From the cell containing the given text, extract its center point as [x, y] coordinate. 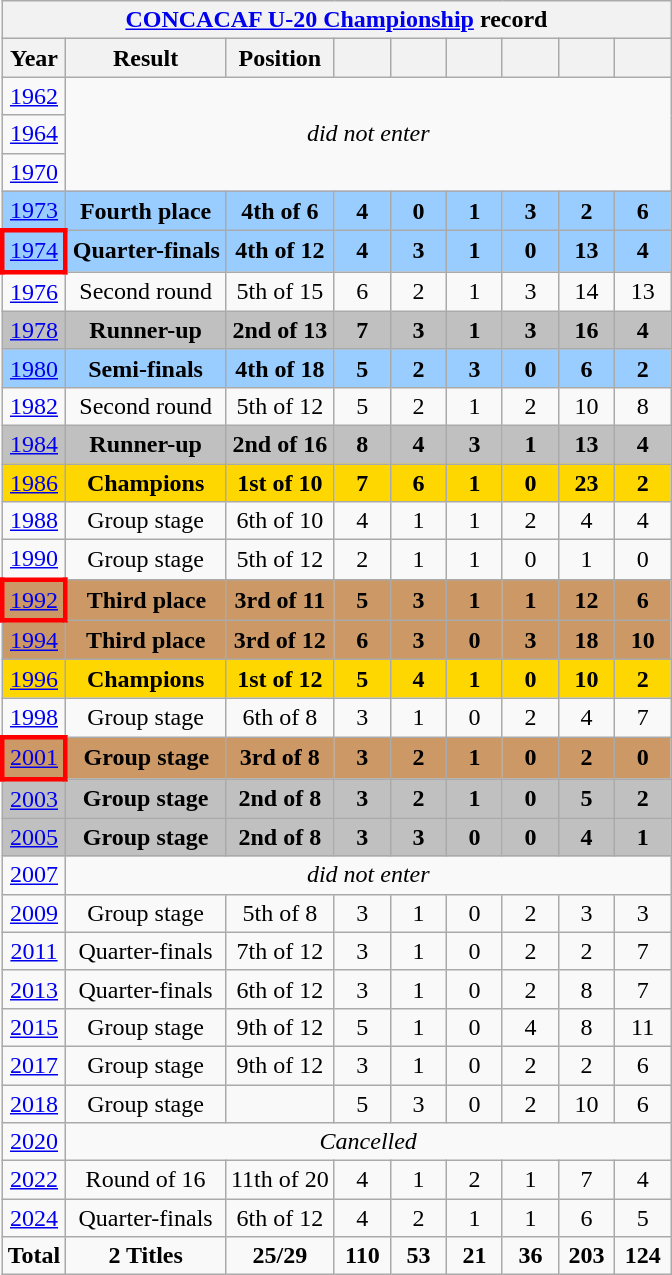
2 Titles [146, 1256]
18 [587, 640]
Fourth place [146, 211]
2009 [34, 913]
2017 [34, 1065]
2003 [34, 798]
5th of 8 [280, 913]
36 [530, 1256]
2022 [34, 1180]
Semi-finals [146, 368]
2018 [34, 1103]
25/29 [280, 1256]
Position [280, 58]
1988 [34, 521]
1996 [34, 679]
1998 [34, 718]
1994 [34, 640]
124 [643, 1256]
4th of 18 [280, 368]
1984 [34, 444]
1990 [34, 560]
2005 [34, 837]
1974 [34, 252]
1986 [34, 483]
1992 [34, 600]
1964 [34, 134]
4th of 12 [280, 252]
2011 [34, 951]
Year [34, 58]
1973 [34, 211]
1970 [34, 172]
2007 [34, 875]
2nd of 16 [280, 444]
3rd of 12 [280, 640]
3rd of 8 [280, 758]
110 [362, 1256]
2nd of 13 [280, 330]
1976 [34, 292]
11th of 20 [280, 1180]
6th of 8 [280, 718]
1st of 10 [280, 483]
14 [587, 292]
5th of 15 [280, 292]
6th of 10 [280, 521]
2024 [34, 1218]
12 [587, 600]
4th of 6 [280, 211]
21 [474, 1256]
1978 [34, 330]
2001 [34, 758]
3rd of 11 [280, 600]
Result [146, 58]
7th of 12 [280, 951]
16 [587, 330]
1962 [34, 96]
CONCACAF U-20 Championship record [336, 20]
2020 [34, 1142]
23 [587, 483]
2015 [34, 1027]
2013 [34, 989]
203 [587, 1256]
1980 [34, 368]
Round of 16 [146, 1180]
53 [418, 1256]
1st of 12 [280, 679]
1982 [34, 406]
Total [34, 1256]
Cancelled [368, 1142]
11 [643, 1027]
